Return the [x, y] coordinate for the center point of the cell that contains the specified text.  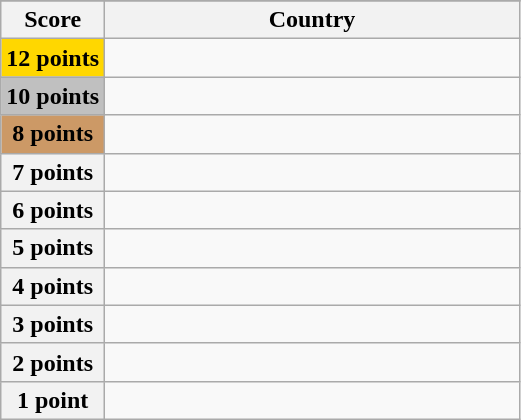
3 points [53, 324]
2 points [53, 362]
7 points [53, 172]
5 points [53, 248]
Score [53, 20]
4 points [53, 286]
Country [312, 20]
12 points [53, 58]
10 points [53, 96]
6 points [53, 210]
8 points [53, 134]
1 point [53, 400]
